Pinpoint the cell where the given text exists, returning its (x, y) midpoint coordinate. 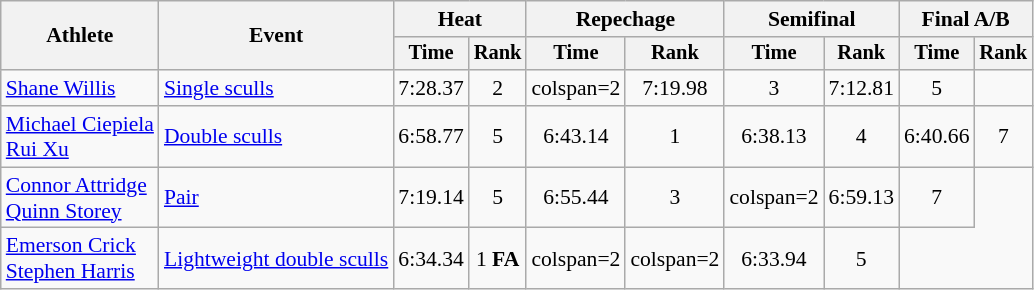
7:28.37 (430, 88)
Emerson CrickStephen Harris (80, 258)
7:12.81 (862, 88)
7:19.14 (430, 198)
Athlete (80, 36)
Michael CiepielaRui Xu (80, 136)
6:58.77 (430, 136)
Shane Willis (80, 88)
6:34.34 (430, 258)
1 FA (498, 258)
7:19.98 (674, 88)
Event (276, 36)
6:40.66 (936, 136)
Double sculls (276, 136)
Repechage (625, 19)
6:43.14 (576, 136)
Semifinal (812, 19)
Final A/B (966, 19)
Heat (460, 19)
Single sculls (276, 88)
6:59.13 (862, 198)
Lightweight double sculls (276, 258)
Pair (276, 198)
6:55.44 (576, 198)
6:33.94 (774, 258)
Connor AttridgeQuinn Storey (80, 198)
1 (674, 136)
6:38.13 (774, 136)
4 (862, 136)
2 (498, 88)
